Pinpoint the cell where the given text exists, returning its (x, y) midpoint coordinate. 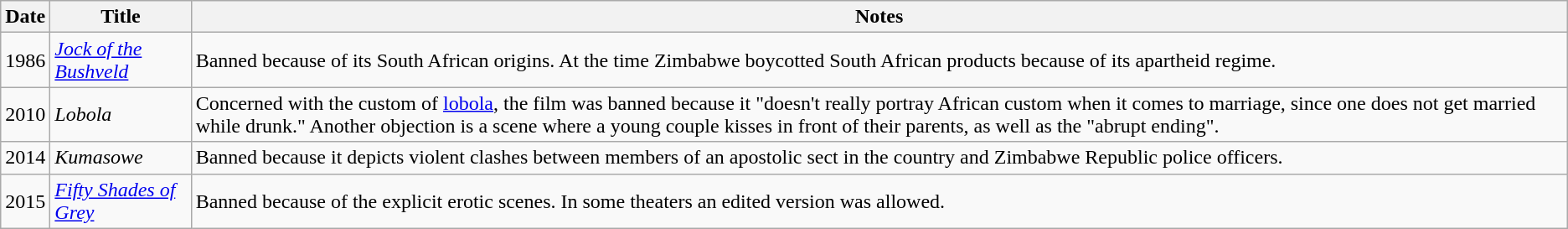
Banned because it depicts violent clashes between members of an apostolic sect in the country and Zimbabwe Republic police officers. (879, 158)
Jock of the Bushveld (121, 60)
Title (121, 17)
2010 (25, 114)
1986 (25, 60)
2014 (25, 158)
Fifty Shades of Grey (121, 201)
Kumasowe (121, 158)
Lobola (121, 114)
Notes (879, 17)
Date (25, 17)
2015 (25, 201)
Banned because of its South African origins. At the time Zimbabwe boycotted South African products because of its apartheid regime. (879, 60)
Banned because of the explicit erotic scenes. In some theaters an edited version was allowed. (879, 201)
